Find where the given text appears and provide that cell's center as (x, y) coordinate. 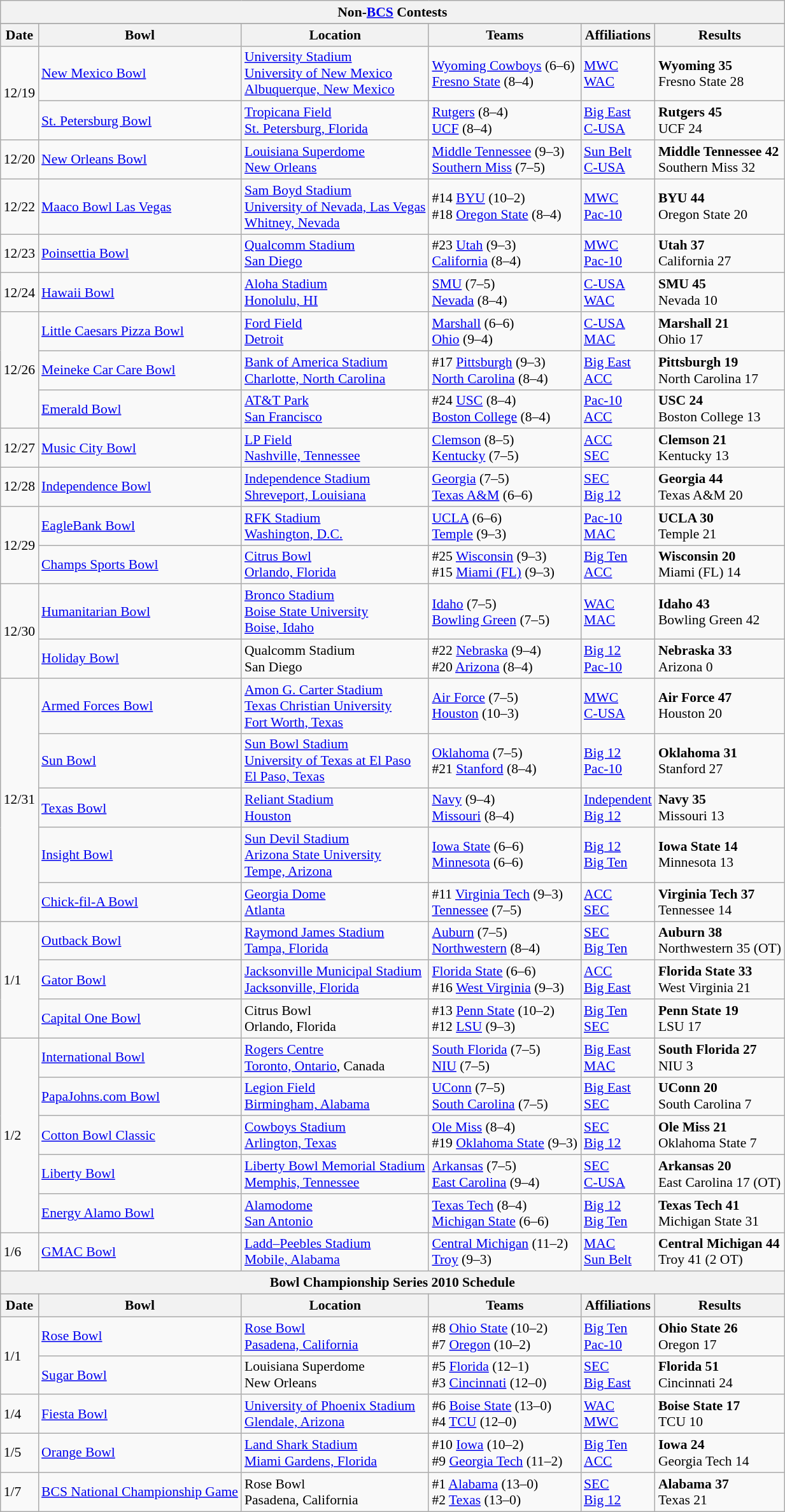
#14 BYU (10–2) #18 Oregon State (8–4) (504, 206)
SECBig Ten (618, 941)
Pac-10ACC (618, 409)
Iowa State (6–6)Minnesota (6–6) (504, 855)
Cowboys StadiumArlington, Texas (335, 1135)
Central Michigan (11–2)Troy (9–3) (504, 1252)
Sun Devil StadiumArizona State UniversityTempe, Arizona (335, 855)
Bowl Championship Series 2010 Schedule (392, 1283)
Texas Bowl (140, 808)
C-USAMAC (618, 331)
Emerald Bowl (140, 409)
#1 Alabama (13–0)#2 Texas (13–0) (504, 1492)
Middle Tennessee (9–3)Southern Miss (7–5) (504, 159)
Florida 51Cincinnati 24 (719, 1375)
#11 Virginia Tech (9–3)Tennessee (7–5) (504, 902)
Iowa 24Georgia Tech 14 (719, 1453)
Ole Miss (8–4)#19 Oklahoma State (9–3) (504, 1135)
Air Force (7–5)Houston (10–3) (504, 706)
Insight Bowl (140, 855)
Texas Tech 41Michigan State 31 (719, 1213)
Poinsettia Bowl (140, 253)
Rose Bowl (140, 1336)
12/22 (19, 206)
#8 Ohio State (10–2)#7 Oregon (10–2) (504, 1336)
Independence StadiumShreveport, Louisiana (335, 487)
#22 Nebraska (9–4)#20 Arizona (8–4) (504, 659)
Sam Boyd StadiumUniversity of Nevada, Las VegasWhitney, Nevada (335, 206)
LP FieldNashville, Tennessee (335, 448)
GMAC Bowl (140, 1252)
Boise State 17TCU 10 (719, 1414)
Tropicana FieldSt. Petersburg, Florida (335, 121)
UConn 20 South Carolina 7 (719, 1096)
Iowa State 14Minnesota 13 (719, 855)
1/7 (19, 1492)
South Florida (7–5)NIU (7–5) (504, 1058)
Holiday Bowl (140, 659)
Marshall (6–6)Ohio (9–4) (504, 331)
12/20 (19, 159)
#17 Pittsburgh (9–3)North Carolina (8–4) (504, 370)
Maaco Bowl Las Vegas (140, 206)
Sun Bowl (140, 761)
Reliant StadiumHouston (335, 808)
Alabama 37Texas 21 (719, 1492)
Navy 35Missouri 13 (719, 808)
Virginia Tech 37Tennessee 14 (719, 902)
Little Caesars Pizza Bowl (140, 331)
#5 Florida (12–1)#3 Cincinnati (12–0) (504, 1375)
Auburn (7–5)Northwestern (8–4) (504, 941)
University StadiumUniversity of New MexicoAlbuquerque, New Mexico (335, 74)
Meineke Car Care Bowl (140, 370)
Big East SEC (618, 1096)
SECBig East (618, 1375)
St. Petersburg Bowl (140, 121)
Air Force 47Houston 20 (719, 706)
Sugar Bowl (140, 1375)
BYU 44 Oregon State 20 (719, 206)
Big TenSEC (618, 1018)
Rutgers 45UCF 24 (719, 121)
12/27 (19, 448)
Music City Bowl (140, 448)
Legion FieldBirmingham, Alabama (335, 1096)
MACSun Belt (618, 1252)
Auburn 38Northwestern 35 (OT) (719, 941)
Humanitarian Bowl (140, 612)
Arkansas (7–5) East Carolina (9–4) (504, 1175)
Big East ACC (618, 370)
1/4 (19, 1414)
USC 24Boston College 13 (719, 409)
Georgia DomeAtlanta (335, 902)
Central Michigan 44Troy 41 (2 OT) (719, 1252)
Big TenPac-10 (618, 1336)
Big EastMAC (618, 1058)
Non-BCS Contests (392, 12)
Amon G. Carter StadiumTexas Christian UniversityFort Worth, Texas (335, 706)
SMU 45 Nevada 10 (719, 293)
Wisconsin 20Miami (FL) 14 (719, 565)
12/29 (19, 545)
ACCBig East (618, 980)
Pittsburgh 19 North Carolina 17 (719, 370)
Bronco StadiumBoise State UniversityBoise, Idaho (335, 612)
AT&T ParkSan Francisco (335, 409)
Sun BeltC-USA (618, 159)
UCLA 30Temple 21 (719, 526)
Navy (9–4)Missouri (8–4) (504, 808)
University of Phoenix StadiumGlendale, Arizona (335, 1414)
Gator Bowl (140, 980)
Clemson 21Kentucky 13 (719, 448)
Texas Tech (8–4)Michigan State (6–6) (504, 1213)
#10 Iowa (10–2)#9 Georgia Tech (11–2) (504, 1453)
#13 Penn State (10–2)#12 LSU (9–3) (504, 1018)
Fiesta Bowl (140, 1414)
C-USAWAC (618, 293)
Oklahoma 31Stanford 27 (719, 761)
12/26 (19, 370)
Hawaii Bowl (140, 293)
Utah 37 California 27 (719, 253)
Champs Sports Bowl (140, 565)
Ohio State 26Oregon 17 (719, 1336)
12/24 (19, 293)
Liberty Bowl Memorial StadiumMemphis, Tennessee (335, 1175)
Ole Miss 21Oklahoma State 7 (719, 1135)
Big TenACC (618, 1453)
SECC-USA (618, 1175)
New Mexico Bowl (140, 74)
Cotton Bowl Classic (140, 1135)
Wyoming Cowboys (6–6)Fresno State (8–4) (504, 74)
WACMWC (618, 1414)
EagleBank Bowl (140, 526)
1/6 (19, 1252)
SMU (7–5)Nevada (8–4) (504, 293)
New Orleans Bowl (140, 159)
Wyoming 35Fresno State 28 (719, 74)
Florida State 33West Virginia 21 (719, 980)
Ladd–Peebles StadiumMobile, Alabama (335, 1252)
Clemson (8–5)Kentucky (7–5) (504, 448)
Big Ten ACC (618, 565)
WAC MAC (618, 612)
PapaJohns.com Bowl (140, 1096)
UCLA (6–6) Temple (9–3) (504, 526)
Florida State (6–6) #16 West Virginia (9–3) (504, 980)
Georgia 44Texas A&M 20 (719, 487)
Georgia (7–5)Texas A&M (6–6) (504, 487)
12/31 (19, 800)
Outback Bowl (140, 941)
IndependentBig 12 (618, 808)
Penn State 19LSU 17 (719, 1018)
Capital One Bowl (140, 1018)
Arkansas 20East Carolina 17 (OT) (719, 1175)
BCS National Championship Game (140, 1492)
Ford FieldDetroit (335, 331)
Idaho (7–5) Bowling Green (7–5) (504, 612)
1/5 (19, 1453)
MWCC-USA (618, 706)
Land Shark StadiumMiami Gardens, Florida (335, 1453)
Pac-10MAC (618, 526)
Orange Bowl (140, 1453)
South Florida 27NIU 3 (719, 1058)
#25 Wisconsin (9–3)#15 Miami (FL) (9–3) (504, 565)
Energy Alamo Bowl (140, 1213)
Rogers CentreToronto, Ontario, Canada (335, 1058)
Marshall 21Ohio 17 (719, 331)
#24 USC (8–4)Boston College (8–4) (504, 409)
Armed Forces Bowl (140, 706)
MWCWAC (618, 74)
RFK Stadium Washington, D.C. (335, 526)
#6 Boise State (13–0)#4 TCU (12–0) (504, 1414)
Idaho 43 Bowling Green 42 (719, 612)
12/30 (19, 631)
1/2 (19, 1135)
Aloha StadiumHonolulu, HI (335, 293)
Chick-fil-A Bowl (140, 902)
12/28 (19, 487)
Liberty Bowl (140, 1175)
UConn (7–5) South Carolina (7–5) (504, 1096)
Middle Tennessee 42Southern Miss 32 (719, 159)
12/23 (19, 253)
Jacksonville Municipal StadiumJacksonville, Florida (335, 980)
International Bowl (140, 1058)
AlamodomeSan Antonio (335, 1213)
Sun Bowl StadiumUniversity of Texas at El PasoEl Paso, Texas (335, 761)
#23 Utah (9–3)California (8–4) (504, 253)
Bank of America StadiumCharlotte, North Carolina (335, 370)
Nebraska 33Arizona 0 (719, 659)
Raymond James StadiumTampa, Florida (335, 941)
Rutgers (8–4)UCF (8–4) (504, 121)
Big EastC-USA (618, 121)
Independence Bowl (140, 487)
12/19 (19, 93)
Oklahoma (7–5)#21 Stanford (8–4) (504, 761)
